Provide the [X, Y] coordinate of the cell's center where the given text is located.  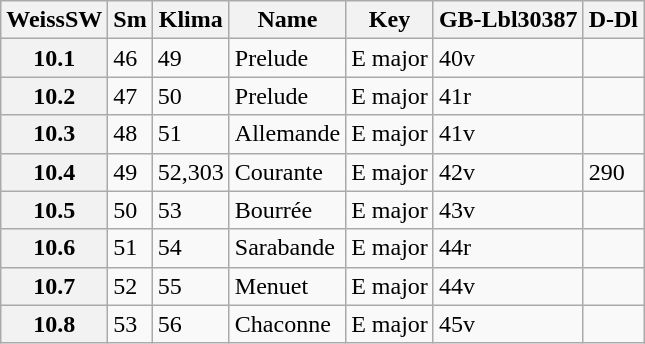
Key [390, 20]
44v [508, 286]
43v [508, 210]
48 [130, 134]
46 [130, 58]
41r [508, 96]
Sarabande [287, 248]
41v [508, 134]
10.7 [54, 286]
Allemande [287, 134]
42v [508, 172]
290 [613, 172]
10.4 [54, 172]
54 [190, 248]
Chaconne [287, 324]
Sm [130, 20]
10.3 [54, 134]
GB-Lbl30387 [508, 20]
Menuet [287, 286]
52 [130, 286]
Klima [190, 20]
10.8 [54, 324]
10.1 [54, 58]
47 [130, 96]
D-Dl [613, 20]
40v [508, 58]
Bourrée [287, 210]
Name [287, 20]
Courante [287, 172]
55 [190, 286]
52,303 [190, 172]
10.2 [54, 96]
10.5 [54, 210]
45v [508, 324]
44r [508, 248]
WeissSW [54, 20]
10.6 [54, 248]
56 [190, 324]
